Search for the cell housing the specified text and yield its (X, Y) center coordinate. 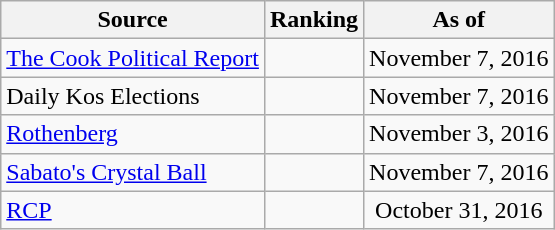
Daily Kos Elections (133, 96)
RCP (133, 210)
Sabato's Crystal Ball (133, 172)
November 3, 2016 (459, 134)
The Cook Political Report (133, 58)
October 31, 2016 (459, 210)
As of (459, 20)
Rothenberg (133, 134)
Source (133, 20)
Ranking (314, 20)
